Return (X, Y) of the center of cell containing provided text 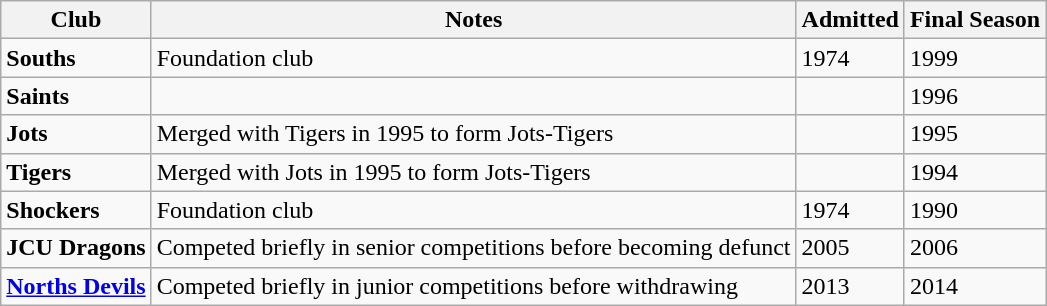
1994 (974, 172)
Norths Devils (76, 286)
Club (76, 20)
1999 (974, 58)
Jots (76, 134)
Notes (474, 20)
Merged with Jots in 1995 to form Jots-Tigers (474, 172)
JCU Dragons (76, 248)
Souths (76, 58)
Competed briefly in junior competitions before withdrawing (474, 286)
Saints (76, 96)
2013 (850, 286)
Tigers (76, 172)
1996 (974, 96)
2014 (974, 286)
2006 (974, 248)
1990 (974, 210)
2005 (850, 248)
Shockers (76, 210)
Admitted (850, 20)
Merged with Tigers in 1995 to form Jots-Tigers (474, 134)
Competed briefly in senior competitions before becoming defunct (474, 248)
1995 (974, 134)
Final Season (974, 20)
